Locate the cell with the specified text and output its (x, y) center coordinate. 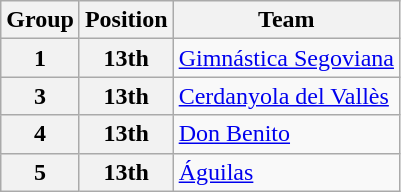
Cerdanyola del Vallès (286, 96)
Group (40, 20)
4 (40, 134)
Gimnástica Segoviana (286, 58)
5 (40, 172)
Don Benito (286, 134)
Águilas (286, 172)
Team (286, 20)
3 (40, 96)
1 (40, 58)
Position (126, 20)
